Return [X, Y] of the center of cell containing provided text 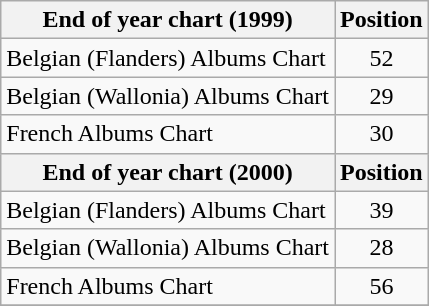
End of year chart (2000) [168, 172]
56 [381, 286]
28 [381, 248]
30 [381, 134]
29 [381, 96]
52 [381, 58]
39 [381, 210]
End of year chart (1999) [168, 20]
